Return [x, y] of the center of cell containing provided text 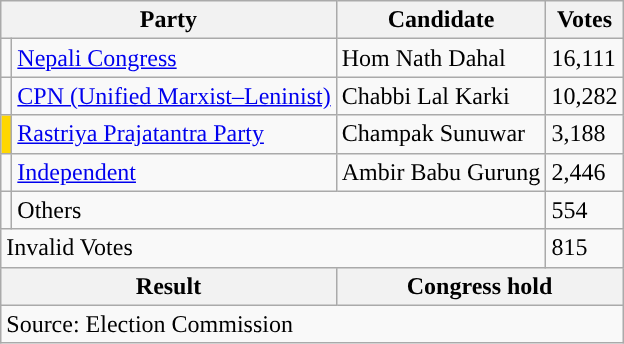
Hom Nath Dahal [441, 58]
Rastriya Prajatantra Party [174, 134]
Nepali Congress [174, 58]
Party [168, 20]
Chabbi Lal Karki [441, 96]
Source: Election Commission [312, 324]
Invalid Votes [274, 248]
Champak Sunuwar [441, 134]
554 [584, 210]
815 [584, 248]
CPN (Unified Marxist–Leninist) [174, 96]
16,111 [584, 58]
Votes [584, 20]
10,282 [584, 96]
Independent [174, 172]
2,446 [584, 172]
Others [279, 210]
Ambir Babu Gurung [441, 172]
Congress hold [480, 286]
3,188 [584, 134]
Candidate [441, 20]
Result [168, 286]
